For the text-containing cell, return its midpoint in [X, Y] coordinate format. 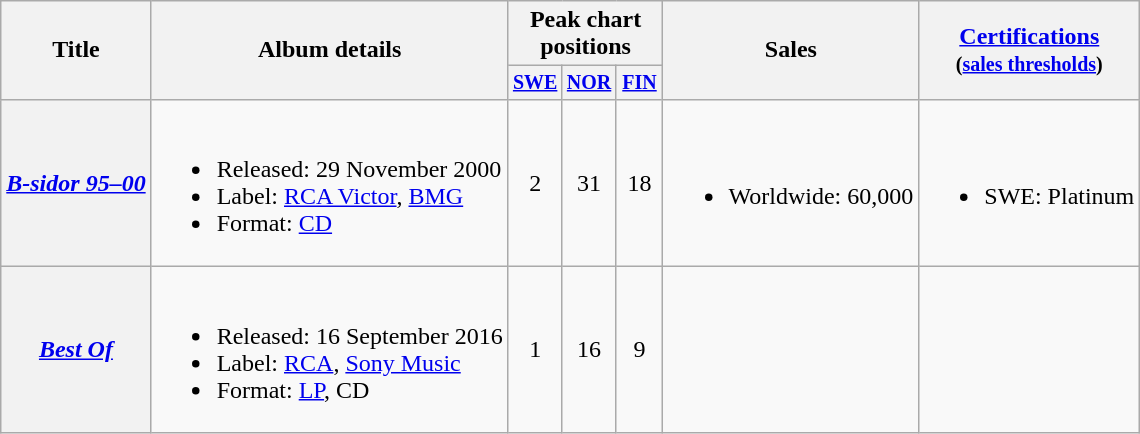
Peak chart positions [586, 34]
Best Of [76, 350]
Worldwide: 60,000 [791, 182]
Released: 29 November 2000Label: RCA Victor, BMGFormat: CD [330, 182]
NOR [589, 82]
Album details [330, 50]
1 [535, 350]
9 [640, 350]
FIN [640, 82]
18 [640, 182]
SWE: Platinum [1030, 182]
Released: 16 September 2016Label: RCA, Sony MusicFormat: LP, CD [330, 350]
Certifications(sales thresholds) [1030, 50]
2 [535, 182]
B-sidor 95–00 [76, 182]
31 [589, 182]
16 [589, 350]
Sales [791, 50]
Title [76, 50]
SWE [535, 82]
